Output the [X, Y] coordinate of the center of the cell containing the given text.  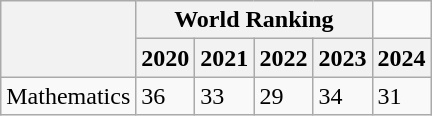
34 [342, 96]
31 [402, 96]
33 [224, 96]
Mathematics [68, 96]
29 [284, 96]
36 [166, 96]
World Ranking [254, 20]
2022 [284, 58]
2024 [402, 58]
2023 [342, 58]
2020 [166, 58]
2021 [224, 58]
